Return [x, y] of the center of cell containing provided text 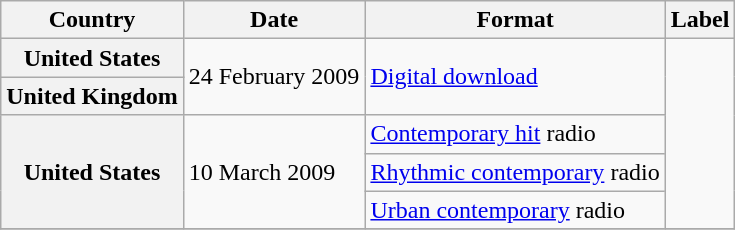
Country [92, 20]
24 February 2009 [274, 77]
Urban contemporary radio [515, 210]
Digital download [515, 77]
Rhythmic contemporary radio [515, 172]
10 March 2009 [274, 172]
Label [700, 20]
United Kingdom [92, 96]
Format [515, 20]
Contemporary hit radio [515, 134]
Date [274, 20]
